Output the (X, Y) coordinate of the center of the cell containing the given text.  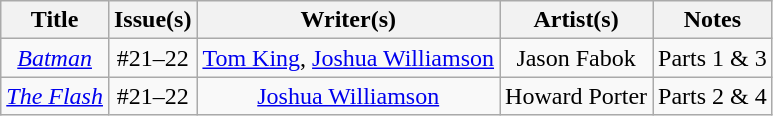
Parts 2 & 4 (713, 96)
Artist(s) (576, 20)
Howard Porter (576, 96)
Issue(s) (152, 20)
Tom King, Joshua Williamson (348, 58)
Jason Fabok (576, 58)
Joshua Williamson (348, 96)
Writer(s) (348, 20)
Parts 1 & 3 (713, 58)
The Flash (55, 96)
Batman (55, 58)
Notes (713, 20)
Title (55, 20)
